Return the (x, y) coordinate for the center point of the cell that contains the specified text.  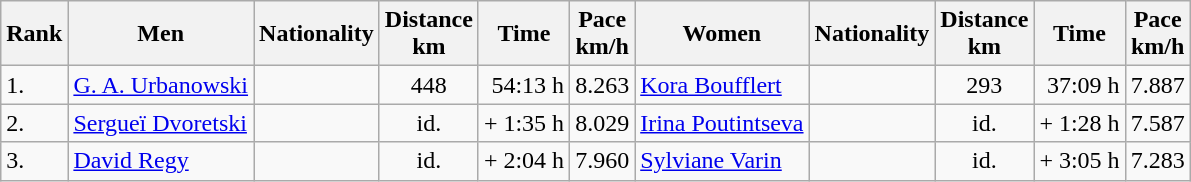
37:09 h (1080, 85)
1. (34, 85)
Women (722, 34)
293 (984, 85)
54:13 h (524, 85)
7.887 (1158, 85)
448 (428, 85)
+ 1:35 h (524, 123)
3. (34, 161)
Men (161, 34)
+ 2:04 h (524, 161)
Rank (34, 34)
Sylviane Varin (722, 161)
G. A. Urbanowski (161, 85)
2. (34, 123)
7.960 (602, 161)
+ 1:28 h (1080, 123)
David Regy (161, 161)
7.283 (1158, 161)
8.029 (602, 123)
Kora Boufflert (722, 85)
7.587 (1158, 123)
+ 3:05 h (1080, 161)
Irina Poutintseva (722, 123)
8.263 (602, 85)
Sergueï Dvoretski (161, 123)
